Extract the (X, Y) coordinate from the center of the cell holding the provided text.  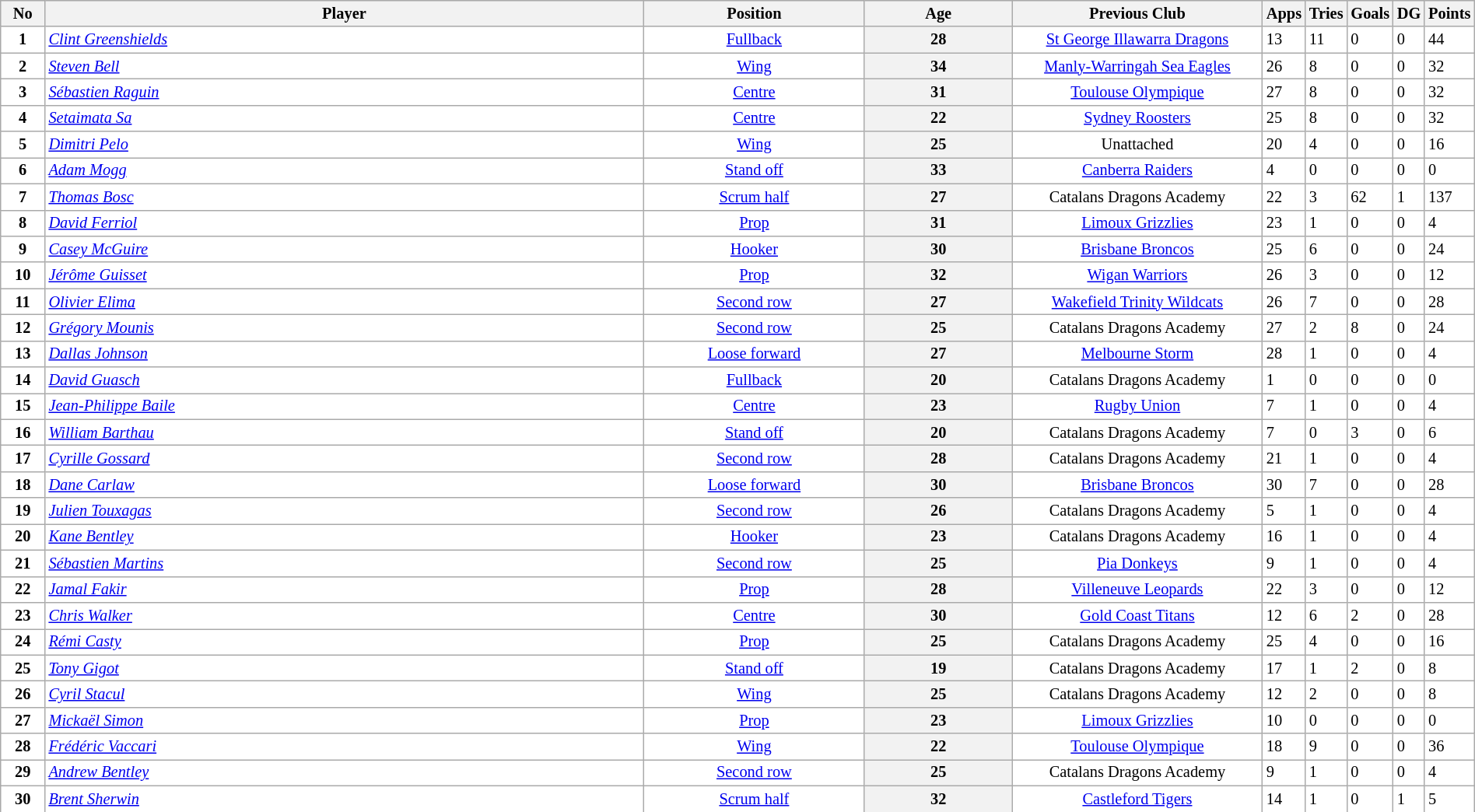
DG (1409, 13)
Steven Bell (345, 66)
Apps (1284, 13)
Previous Club (1137, 13)
Jamal Fakir (345, 590)
Rugby Union (1137, 406)
Position (754, 13)
Jérôme Guisset (345, 275)
Villeneuve Leopards (1137, 590)
Age (938, 13)
Thomas Bosc (345, 197)
Chris Walker (345, 615)
Dane Carlaw (345, 485)
Setaimata Sa (345, 118)
Tries (1326, 13)
Julien Touxagas (345, 511)
34 (938, 66)
Olivier Elima (345, 302)
44 (1449, 40)
Gold Coast Titans (1137, 615)
Wakefield Trinity Wildcats (1137, 302)
137 (1449, 197)
Manly-Warringah Sea Eagles (1137, 66)
29 (23, 772)
Canberra Raiders (1137, 170)
Grégory Mounis (345, 327)
Melbourne Storm (1137, 354)
62 (1370, 197)
William Barthau (345, 432)
No (23, 13)
Adam Mogg (345, 170)
Wigan Warriors (1137, 275)
Clint Greenshields (345, 40)
Sydney Roosters (1137, 118)
St George Illawarra Dragons (1137, 40)
Casey McGuire (345, 249)
Cyril Stacul (345, 694)
33 (938, 170)
Points (1449, 13)
Sébastien Raguin (345, 92)
Jean-Philippe Baile (345, 406)
Unattached (1137, 145)
Dimitri Pelo (345, 145)
Player (345, 13)
Cyrille Gossard (345, 458)
Goals (1370, 13)
Brent Sherwin (345, 799)
Mickaël Simon (345, 720)
36 (1449, 747)
Rémi Casty (345, 642)
David Guasch (345, 380)
15 (23, 406)
Pia Donkeys (1137, 563)
Kane Bentley (345, 537)
Tony Gigot (345, 668)
Dallas Johnson (345, 354)
Sébastien Martins (345, 563)
David Ferriol (345, 223)
Andrew Bentley (345, 772)
Frédéric Vaccari (345, 747)
Castleford Tigers (1137, 799)
